Output the (X, Y) coordinate of the center of the cell containing the given text.  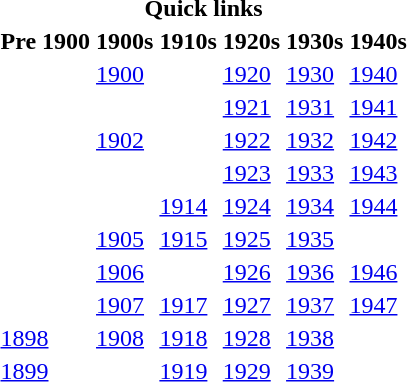
1937 (315, 305)
1910s (188, 41)
1928 (251, 338)
1922 (251, 140)
1936 (315, 272)
1915 (188, 239)
1914 (188, 206)
1902 (125, 140)
1935 (315, 239)
1924 (251, 206)
1906 (125, 272)
1933 (315, 173)
1918 (188, 338)
1908 (125, 338)
1931 (315, 107)
1934 (315, 206)
1900 (125, 74)
1938 (315, 338)
1920s (251, 41)
1920 (251, 74)
1921 (251, 107)
1905 (125, 239)
1900s (125, 41)
1927 (251, 305)
1930 (315, 74)
1923 (251, 173)
1925 (251, 239)
1926 (251, 272)
1930s (315, 41)
1932 (315, 140)
1917 (188, 305)
1907 (125, 305)
